Scan for the cell matching the given text and deliver its (x, y) coordinate at center. 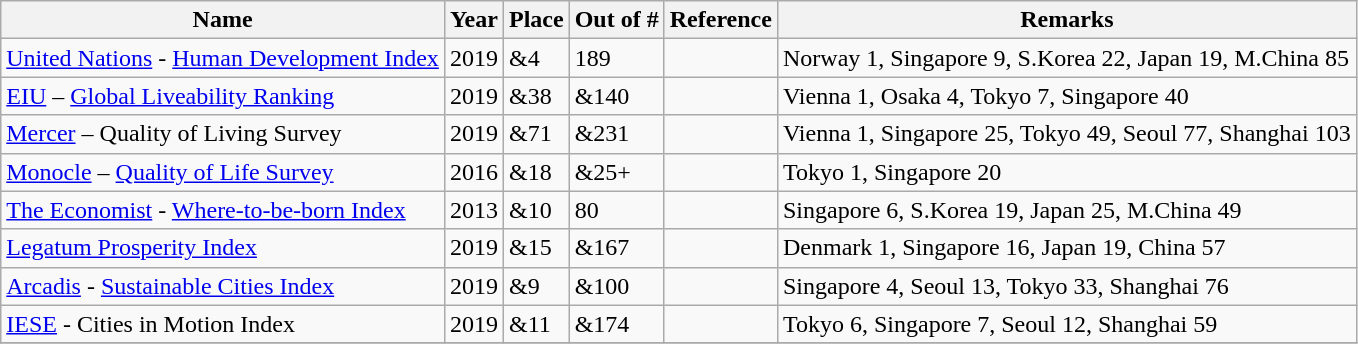
Norway 1, Singapore 9, S.Korea 22, Japan 19, M.China 85 (1066, 58)
&100 (616, 286)
&167 (616, 248)
Remarks (1066, 20)
&25+ (616, 172)
Out of # (616, 20)
2016 (474, 172)
Mercer – Quality of Living Survey (223, 134)
&71 (536, 134)
Singapore 6, S.Korea 19, Japan 25, M.China 49 (1066, 210)
EIU – Global Liveability Ranking (223, 96)
&140 (616, 96)
Vienna 1, Singapore 25, Tokyo 49, Seoul 77, Shanghai 103 (1066, 134)
&4 (536, 58)
&9 (536, 286)
Reference (720, 20)
&38 (536, 96)
189 (616, 58)
&11 (536, 324)
80 (616, 210)
IESE - Cities in Motion Index (223, 324)
Denmark 1, Singapore 16, Japan 19, China 57 (1066, 248)
Tokyo 6, Singapore 7, Seoul 12, Shanghai 59 (1066, 324)
Singapore 4, Seoul 13, Tokyo 33, Shanghai 76 (1066, 286)
Vienna 1, Osaka 4, Tokyo 7, Singapore 40 (1066, 96)
&174 (616, 324)
The Economist - Where-to-be-born Index (223, 210)
Legatum Prosperity Index (223, 248)
&231 (616, 134)
Arcadis - Sustainable Cities Index (223, 286)
&10 (536, 210)
Year (474, 20)
&15 (536, 248)
Name (223, 20)
United Nations - Human Development Index (223, 58)
2013 (474, 210)
Place (536, 20)
Tokyo 1, Singapore 20 (1066, 172)
Monocle – Quality of Life Survey (223, 172)
&18 (536, 172)
